Return the (x, y) coordinate for the center point of the cell that contains the specified text.  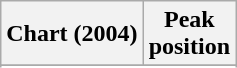
Peakposition (189, 34)
Chart (2004) (72, 34)
